Determine the (x, y) coordinate at the center of the cell enclosing the given text.  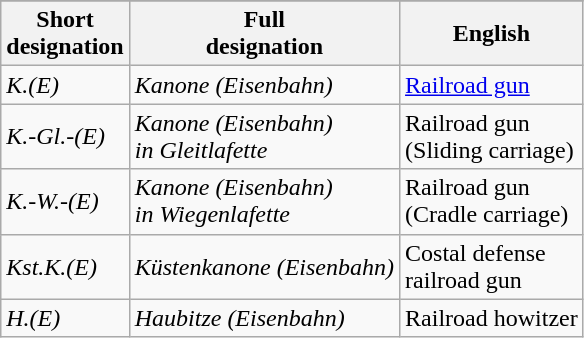
Railroad gun (492, 85)
English (492, 34)
Kanone (Eisenbahn)in Gleitlafette (264, 136)
Railroad gun(Sliding carriage) (492, 136)
Haubitze (Eisenbahn) (264, 318)
Küstenkanone (Eisenbahn) (264, 266)
Costal defenserailroad gun (492, 266)
Kst.K.(E) (65, 266)
H.(E) (65, 318)
K.(E) (65, 85)
Fulldesignation (264, 34)
Kanone (Eisenbahn)in Wiegenlafette (264, 202)
Kanone (Eisenbahn) (264, 85)
Railroad gun(Cradle carriage) (492, 202)
Railroad howitzer (492, 318)
K.-W.-(E) (65, 202)
Shortdesignation (65, 34)
K.-Gl.-(E) (65, 136)
